Capture the cell that displays the provided text and extract its [X, Y] central coordinate. 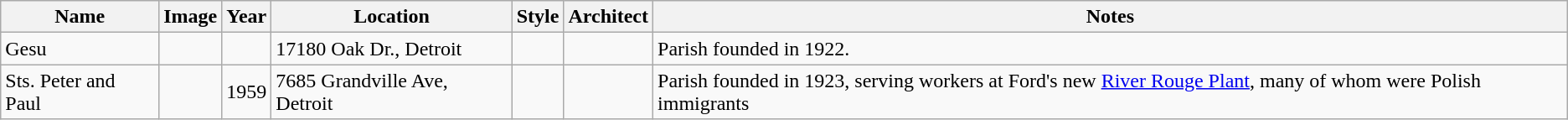
17180 Oak Dr., Detroit [392, 49]
Notes [1111, 17]
1959 [246, 92]
Parish founded in 1922. [1111, 49]
Image [191, 17]
Name [80, 17]
Architect [608, 17]
Location [392, 17]
Parish founded in 1923, serving workers at Ford's new River Rouge Plant, many of whom were Polish immigrants [1111, 92]
Sts. Peter and Paul [80, 92]
7685 Grandville Ave, Detroit [392, 92]
Year [246, 17]
Gesu [80, 49]
Style [538, 17]
